Return (X, Y) of the center of cell containing provided text 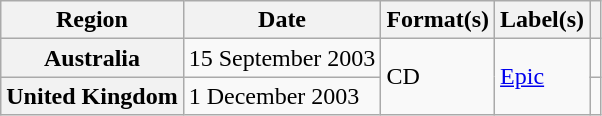
Epic (542, 77)
Region (92, 20)
Date (282, 20)
15 September 2003 (282, 58)
Label(s) (542, 20)
United Kingdom (92, 96)
1 December 2003 (282, 96)
Format(s) (438, 20)
CD (438, 77)
Australia (92, 58)
